Pinpoint the cell where the given text exists, returning its [X, Y] midpoint coordinate. 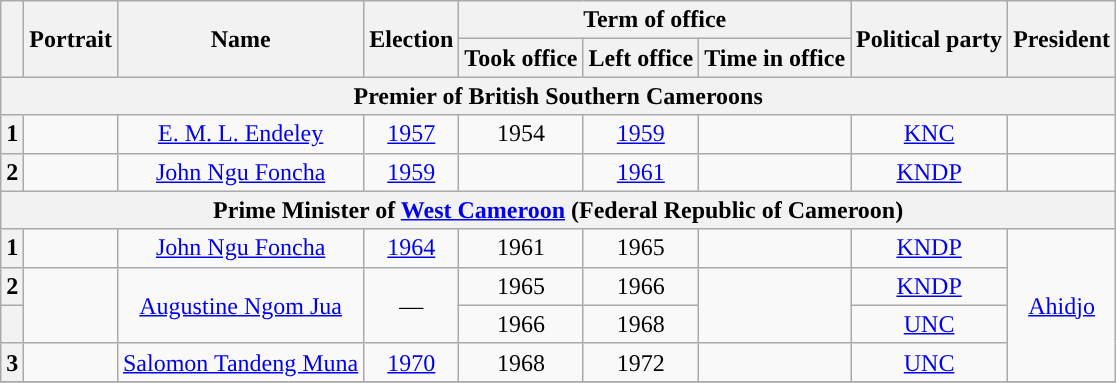
1954 [521, 134]
Political party [930, 39]
Ahidjo [1062, 305]
Term of office [655, 20]
President [1062, 39]
1970 [412, 362]
Name [240, 39]
Prime Minister of West Cameroon (Federal Republic of Cameroon) [558, 210]
1972 [641, 362]
KNC [930, 134]
— [412, 305]
Premier of British Southern Cameroons [558, 96]
E. M. L. Endeley [240, 134]
3 [12, 362]
Portrait [71, 39]
Augustine Ngom Jua [240, 305]
Salomon Tandeng Muna [240, 362]
1964 [412, 248]
Took office [521, 58]
Election [412, 39]
Time in office [775, 58]
Left office [641, 58]
1957 [412, 134]
